Output the (x, y) coordinate of the center of the cell containing the given text.  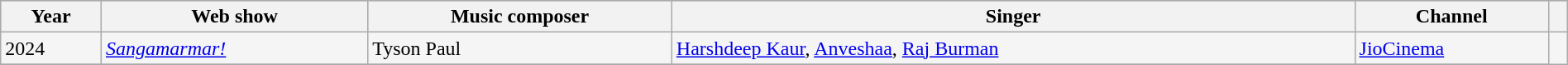
Tyson Paul (520, 48)
Web show (234, 17)
2024 (51, 48)
Music composer (520, 17)
Channel (1451, 17)
JioCinema (1451, 48)
Sangamarmar! (234, 48)
Singer (1013, 17)
Year (51, 17)
Harshdeep Kaur, Anveshaa, Raj Burman (1013, 48)
